Provide the [x, y] coordinate of the cell's center where the given text is located.  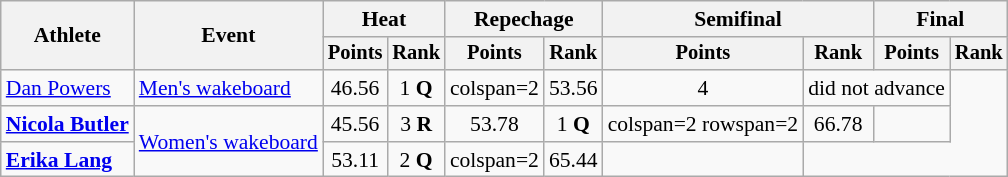
53.56 [574, 88]
colspan=2 rowspan=2 [704, 124]
Women's wakeboard [228, 142]
Nicola Butler [68, 124]
Dan Powers [68, 88]
did not advance [876, 88]
colspan=2 [494, 88]
46.56 [355, 88]
Semifinal [738, 19]
66.78 [838, 124]
Final [940, 19]
Event [228, 36]
Repechage [524, 19]
45.56 [355, 124]
Athlete [68, 36]
3 R [416, 124]
4 [704, 88]
53.78 [494, 124]
Heat [384, 19]
Men's wakeboard [228, 88]
